Return the [X, Y] coordinate for the center point of the cell that contains the specified text.  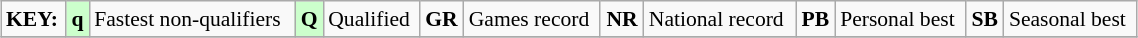
KEY: [34, 19]
PB [816, 19]
Seasonal best [1070, 19]
Qualified [371, 19]
Q [309, 19]
National record [720, 19]
Games record [532, 19]
NR [622, 19]
Fastest non-qualifiers [192, 19]
q [78, 19]
GR [442, 19]
Personal best [900, 19]
SB [985, 19]
